Return the [X, Y] coordinate for the center point of the cell that contains the specified text.  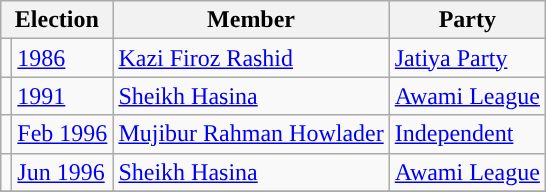
Member [251, 20]
Jatiya Party [467, 58]
1991 [62, 96]
Election [57, 20]
Jun 1996 [62, 172]
Party [467, 20]
Kazi Firoz Rashid [251, 58]
Feb 1996 [62, 134]
Mujibur Rahman Howlader [251, 134]
Independent [467, 134]
1986 [62, 58]
